Locate the cell with the specified text and output its [x, y] center coordinate. 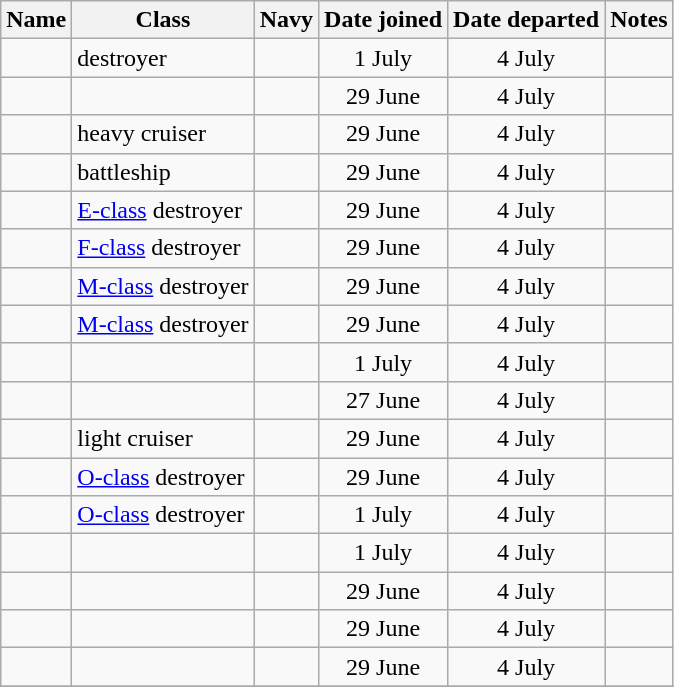
light cruiser [163, 438]
F-class destroyer [163, 248]
27 June [384, 400]
destroyer [163, 58]
Date departed [526, 20]
Class [163, 20]
battleship [163, 172]
Notes [639, 20]
Name [36, 20]
heavy cruiser [163, 134]
Date joined [384, 20]
Navy [286, 20]
E-class destroyer [163, 210]
